Return (X, Y) of the center of cell containing provided text 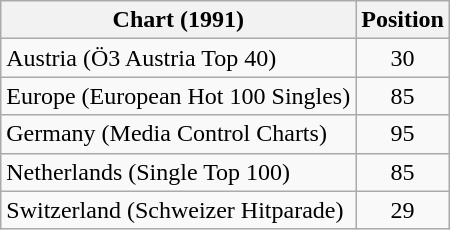
Austria (Ö3 Austria Top 40) (178, 58)
Chart (1991) (178, 20)
Position (403, 20)
Switzerland (Schweizer Hitparade) (178, 210)
29 (403, 210)
Germany (Media Control Charts) (178, 134)
Europe (European Hot 100 Singles) (178, 96)
30 (403, 58)
Netherlands (Single Top 100) (178, 172)
95 (403, 134)
